Scan for the cell matching the given text and deliver its (x, y) coordinate at center. 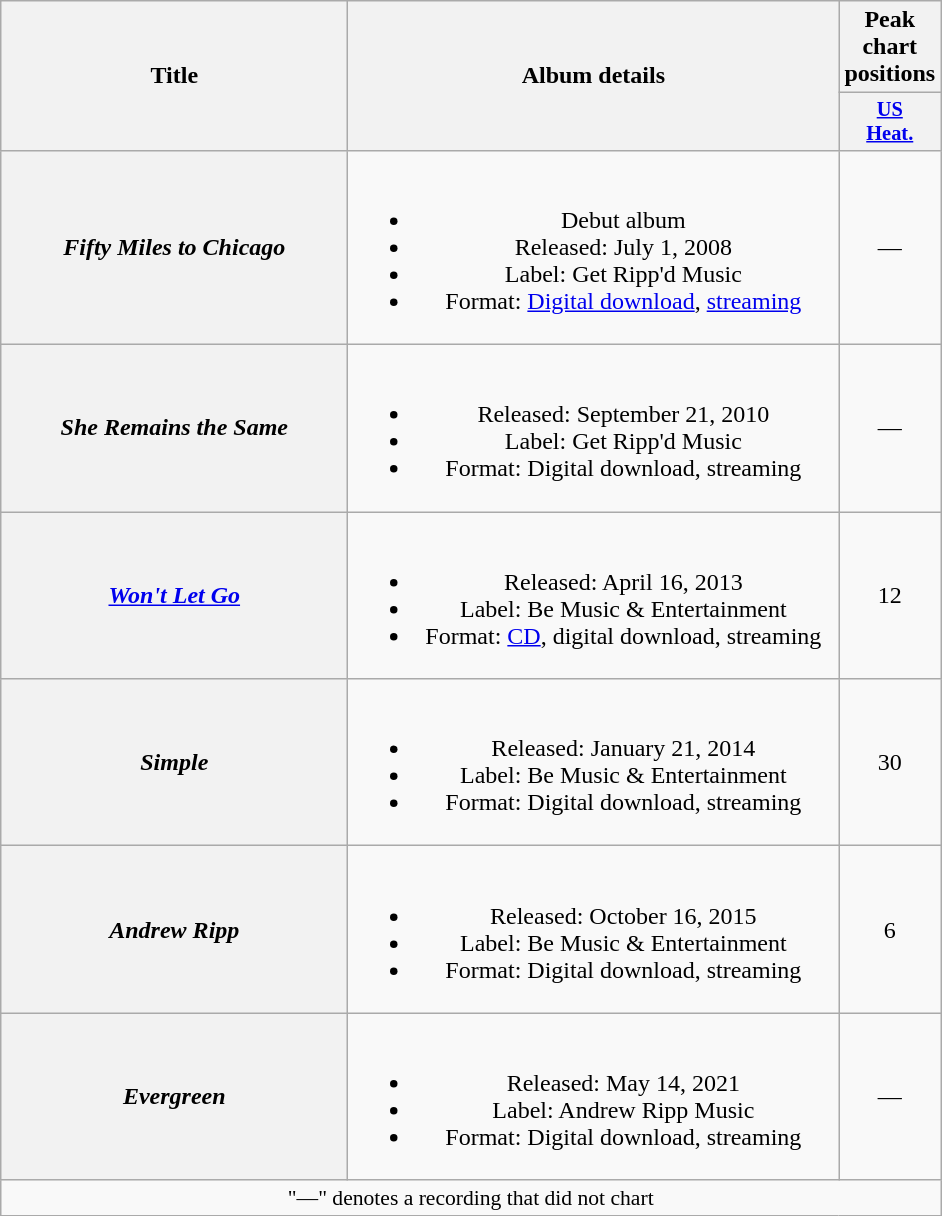
Album details (594, 76)
Title (174, 76)
Released: October 16, 2015Label: Be Music & EntertainmentFormat: Digital download, streaming (594, 930)
Peak chart positions (890, 47)
30 (890, 762)
12 (890, 596)
She Remains the Same (174, 428)
Debut albumReleased: July 1, 2008Label: Get Ripp'd MusicFormat: Digital download, streaming (594, 247)
Fifty Miles to Chicago (174, 247)
Evergreen (174, 1096)
Andrew Ripp (174, 930)
Won't Let Go (174, 596)
Simple (174, 762)
"—" denotes a recording that did not chart (471, 1198)
USHeat. (890, 122)
Released: April 16, 2013Label: Be Music & EntertainmentFormat: CD, digital download, streaming (594, 596)
Released: September 21, 2010Label: Get Ripp'd MusicFormat: Digital download, streaming (594, 428)
6 (890, 930)
Released: May 14, 2021Label: Andrew Ripp MusicFormat: Digital download, streaming (594, 1096)
Released: January 21, 2014Label: Be Music & EntertainmentFormat: Digital download, streaming (594, 762)
